Search for the cell housing the specified text and yield its [X, Y] center coordinate. 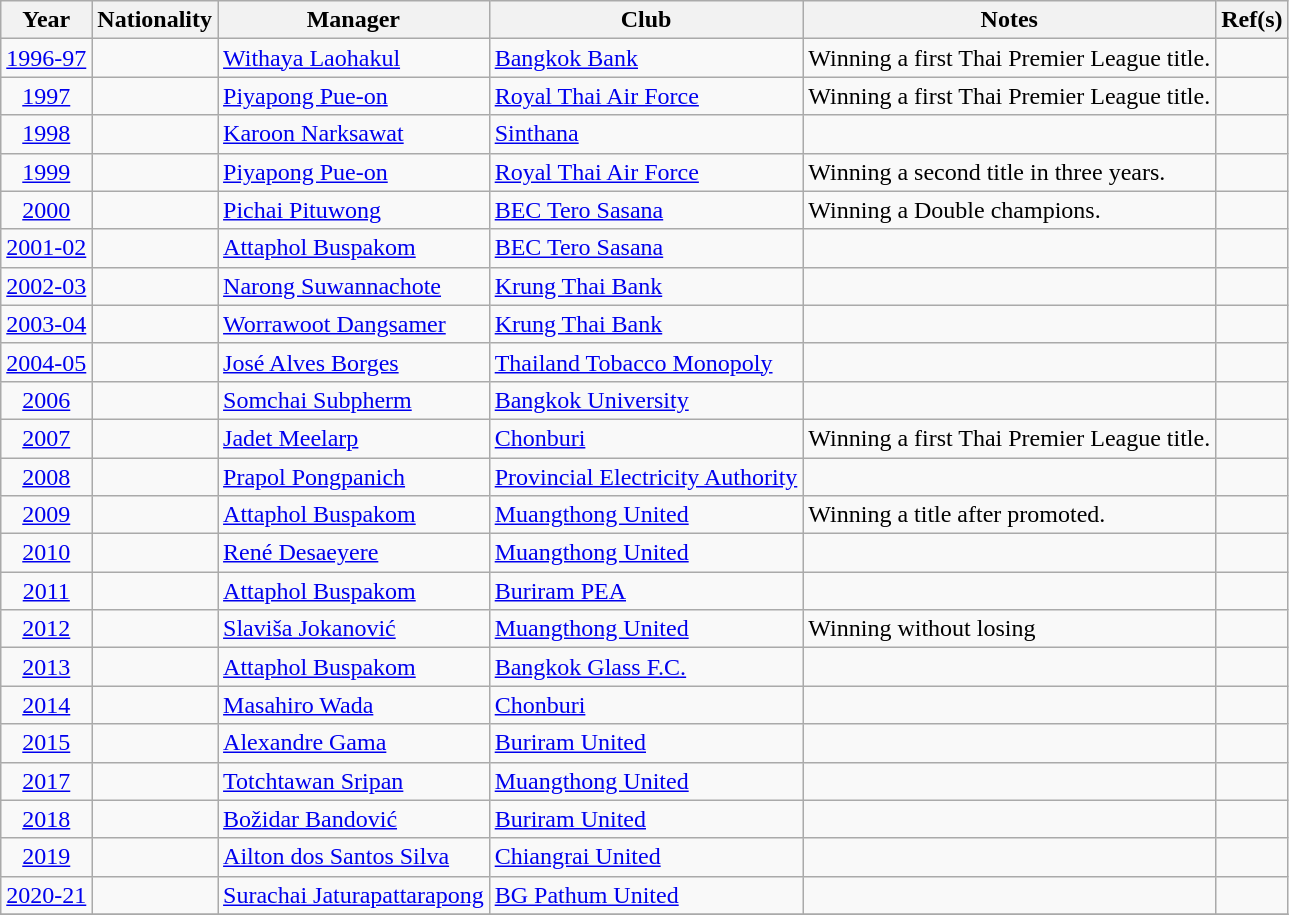
Manager [354, 20]
2003-04 [46, 324]
Pichai Pituwong [354, 210]
2008 [46, 477]
Winning a second title in three years. [1010, 172]
Provincial Electricity Authority [646, 477]
Notes [1010, 20]
Karoon Narksawat [354, 134]
1999 [46, 172]
2013 [46, 667]
2019 [46, 857]
2011 [46, 591]
Thailand Tobacco Monopoly [646, 362]
Chiangrai United [646, 857]
Worrawoot Dangsamer [354, 324]
Surachai Jaturapattarapong [354, 895]
2001-02 [46, 248]
2018 [46, 819]
Club [646, 20]
2014 [46, 705]
René Desaeyere [354, 553]
Bangkok Glass F.C. [646, 667]
Sinthana [646, 134]
2009 [46, 515]
Winning a Double champions. [1010, 210]
Buriram PEA [646, 591]
1998 [46, 134]
Prapol Pongpanich [354, 477]
Ailton dos Santos Silva [354, 857]
Year [46, 20]
Withaya Laohakul [354, 58]
2002-03 [46, 286]
1996-97 [46, 58]
Ref(s) [1252, 20]
Narong Suwannachote [354, 286]
2012 [46, 629]
2017 [46, 781]
Jadet Meelarp [354, 438]
2007 [46, 438]
Bangkok Bank [646, 58]
Masahiro Wada [354, 705]
José Alves Borges [354, 362]
Alexandre Gama [354, 743]
Slaviša Jokanović [354, 629]
Nationality [155, 20]
Božidar Bandović [354, 819]
2000 [46, 210]
2020-21 [46, 895]
1997 [46, 96]
2004-05 [46, 362]
BG Pathum United [646, 895]
2010 [46, 553]
2006 [46, 400]
Winning without losing [1010, 629]
2015 [46, 743]
Somchai Subpherm [354, 400]
Totchtawan Sripan [354, 781]
Winning a title after promoted. [1010, 515]
Bangkok University [646, 400]
